Find where the given text appears and provide that cell's center as (x, y) coordinate. 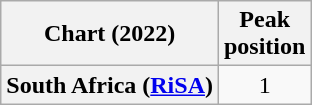
Peakposition (264, 34)
South Africa (RiSA) (110, 85)
Chart (2022) (110, 34)
1 (264, 85)
